For the text-containing cell, return its midpoint in [x, y] coordinate format. 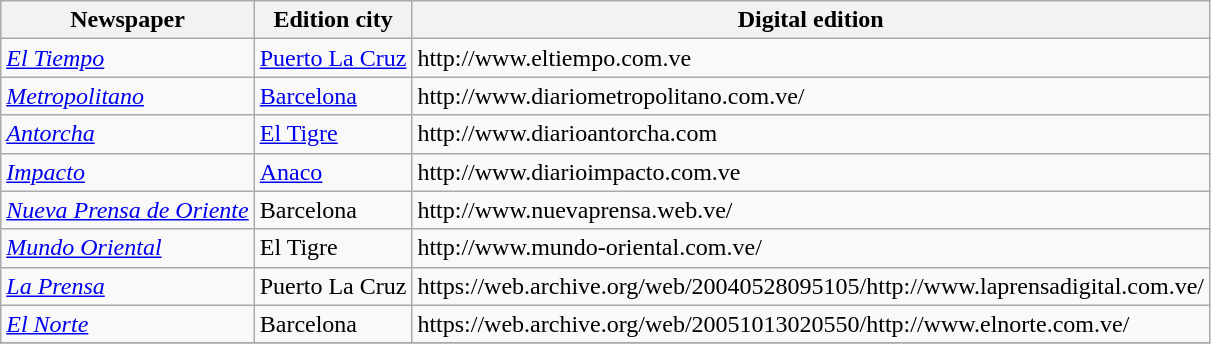
http://www.diarioantorcha.com [811, 134]
Mundo Oriental [128, 248]
Edition city [333, 20]
http://www.diarioimpacto.com.ve [811, 172]
La Prensa [128, 286]
https://web.archive.org/web/20040528095105/http://www.laprensadigital.com.ve/ [811, 286]
http://www.mundo-oriental.com.ve/ [811, 248]
Anaco [333, 172]
http://www.diariometropolitano.com.ve/ [811, 96]
http://www.eltiempo.com.ve [811, 58]
Antorcha [128, 134]
http://www.nuevaprensa.web.ve/ [811, 210]
Newspaper [128, 20]
El Tiempo [128, 58]
https://web.archive.org/web/20051013020550/http://www.elnorte.com.ve/ [811, 324]
Digital edition [811, 20]
Impacto [128, 172]
El Norte [128, 324]
Nueva Prensa de Oriente [128, 210]
Metropolitano [128, 96]
